Locate the cell with the specified text and output its (x, y) center coordinate. 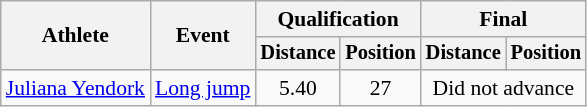
27 (380, 88)
Long jump (202, 88)
5.40 (298, 88)
Final (504, 19)
Juliana Yendork (76, 88)
Event (202, 36)
Did not advance (504, 88)
Qualification (338, 19)
Athlete (76, 36)
